Search for the cell housing the specified text and yield its [X, Y] center coordinate. 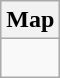
Map [30, 20]
